Extract the (x, y) coordinate from the center of the cell holding the provided text.  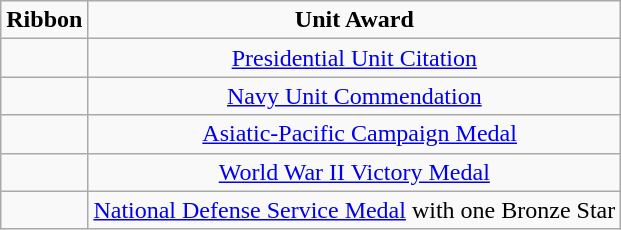
World War II Victory Medal (354, 172)
National Defense Service Medal with one Bronze Star (354, 210)
Unit Award (354, 20)
Navy Unit Commendation (354, 96)
Asiatic-Pacific Campaign Medal (354, 134)
Presidential Unit Citation (354, 58)
Ribbon (44, 20)
